From the cell containing the given text, extract its center point as [X, Y] coordinate. 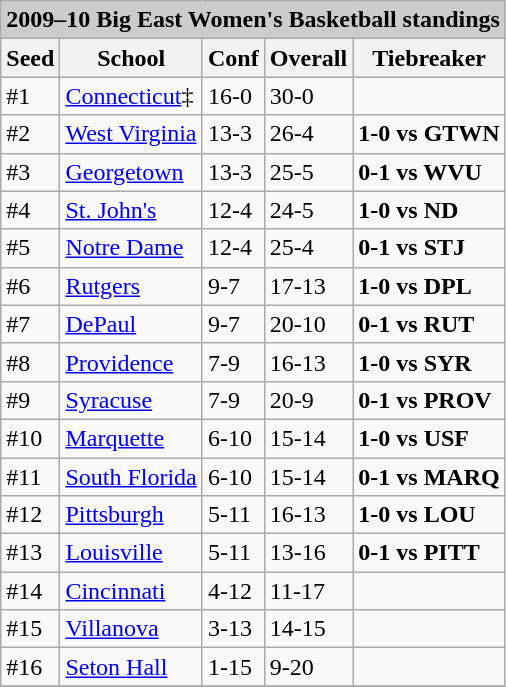
1-0 vs ND [430, 210]
26-4 [308, 134]
Providence [132, 362]
1-15 [233, 667]
#1 [30, 96]
#12 [30, 515]
DePaul [132, 324]
13-16 [308, 553]
3-13 [233, 629]
#9 [30, 400]
Tiebreaker [430, 58]
20-9 [308, 400]
14-15 [308, 629]
South Florida [132, 477]
0-1 vs RUT [430, 324]
#6 [30, 286]
#15 [30, 629]
#3 [30, 172]
2009–10 Big East Women's Basketball standings [254, 20]
Seed [30, 58]
Notre Dame [132, 248]
Pittsburgh [132, 515]
#13 [30, 553]
#16 [30, 667]
30-0 [308, 96]
1-0 vs USF [430, 438]
Seton Hall [132, 667]
Villanova [132, 629]
0-1 vs STJ [430, 248]
School [132, 58]
Marquette [132, 438]
11-17 [308, 591]
9-20 [308, 667]
25-4 [308, 248]
Louisville [132, 553]
24-5 [308, 210]
#5 [30, 248]
25-5 [308, 172]
Rutgers [132, 286]
0-1 vs PITT [430, 553]
#8 [30, 362]
#2 [30, 134]
20-10 [308, 324]
Overall [308, 58]
0-1 vs MARQ [430, 477]
#14 [30, 591]
1-0 vs GTWN [430, 134]
#11 [30, 477]
16-0 [233, 96]
0-1 vs PROV [430, 400]
Syracuse [132, 400]
0-1 vs WVU [430, 172]
West Virginia [132, 134]
Georgetown [132, 172]
1-0 vs SYR [430, 362]
4-12 [233, 591]
St. John's [132, 210]
#10 [30, 438]
1-0 vs LOU [430, 515]
Connecticut‡ [132, 96]
#4 [30, 210]
Cincinnati [132, 591]
17-13 [308, 286]
Conf [233, 58]
1-0 vs DPL [430, 286]
#7 [30, 324]
